Scan for the cell matching the given text and deliver its (x, y) coordinate at center. 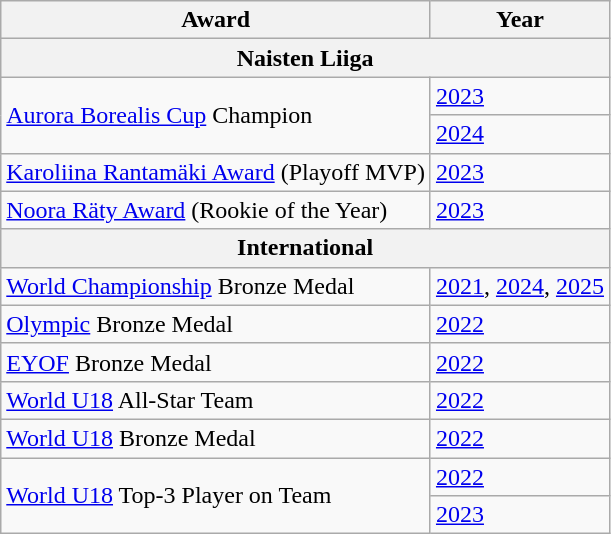
World U18 All-Star Team (216, 400)
Karoliina Rantamäki Award (Playoff MVP) (216, 172)
International (306, 248)
Year (520, 20)
Aurora Borealis Cup Champion (216, 115)
2021, 2024, 2025 (520, 286)
Olympic Bronze Medal (216, 324)
2024 (520, 134)
Naisten Liiga (306, 58)
Award (216, 20)
World Championship Bronze Medal (216, 286)
Noora Räty Award (Rookie of the Year) (216, 210)
World U18 Bronze Medal (216, 438)
EYOF Bronze Medal (216, 362)
World U18 Top-3 Player on Team (216, 496)
